Capture the cell that displays the provided text and extract its [X, Y] central coordinate. 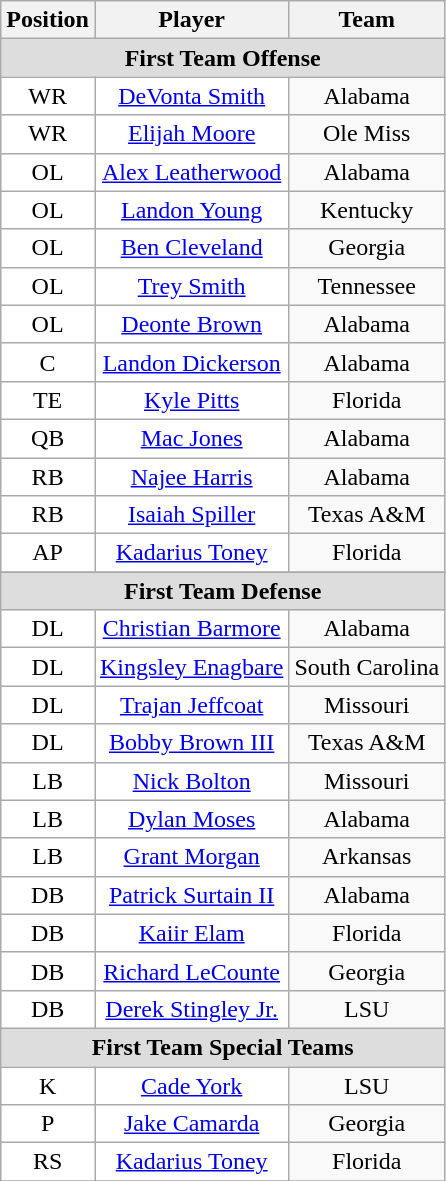
Tennessee [367, 286]
First Team Special Teams [223, 1047]
Arkansas [367, 857]
Cade York [191, 1085]
Richard LeCounte [191, 971]
First Team Offense [223, 58]
Position [48, 20]
Elijah Moore [191, 134]
Bobby Brown III [191, 743]
Ben Cleveland [191, 248]
South Carolina [367, 667]
Alex Leatherwood [191, 172]
Najee Harris [191, 477]
TE [48, 400]
First Team Defense [223, 591]
Trey Smith [191, 286]
K [48, 1085]
Derek Stingley Jr. [191, 1009]
Ole Miss [367, 134]
Jake Camarda [191, 1124]
DeVonta Smith [191, 96]
AP [48, 553]
Trajan Jeffcoat [191, 705]
Team [367, 20]
P [48, 1124]
Grant Morgan [191, 857]
Landon Young [191, 210]
Isaiah Spiller [191, 515]
Christian Barmore [191, 629]
Kentucky [367, 210]
Landon Dickerson [191, 362]
Kaiir Elam [191, 933]
RS [48, 1162]
Mac Jones [191, 438]
QB [48, 438]
Kyle Pitts [191, 400]
Deonte Brown [191, 324]
Kingsley Enagbare [191, 667]
Dylan Moses [191, 819]
Nick Bolton [191, 781]
C [48, 362]
Player [191, 20]
Patrick Surtain II [191, 895]
